Pinpoint the cell where the given text exists, returning its [X, Y] midpoint coordinate. 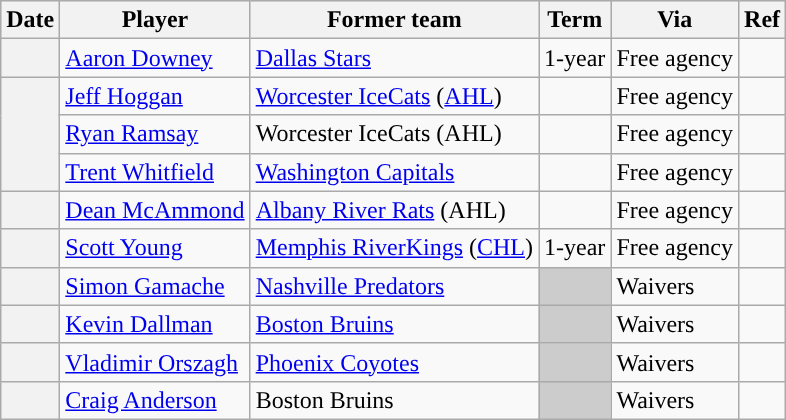
Jeff Hoggan [155, 96]
Albany River Rats (AHL) [394, 210]
Former team [394, 20]
Ref [762, 20]
Craig Anderson [155, 400]
Dean McAmmond [155, 210]
Aaron Downey [155, 58]
Trent Whitfield [155, 172]
Dallas Stars [394, 58]
Kevin Dallman [155, 324]
Phoenix Coyotes [394, 362]
Washington Capitals [394, 172]
Nashville Predators [394, 286]
Scott Young [155, 248]
Term [575, 20]
Player [155, 20]
Vladimir Orszagh [155, 362]
Memphis RiverKings (CHL) [394, 248]
Date [30, 20]
Via [675, 20]
Simon Gamache [155, 286]
Ryan Ramsay [155, 134]
